Pinpoint the cell where the given text exists, returning its [X, Y] midpoint coordinate. 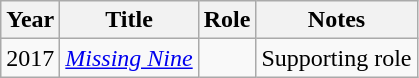
Year [30, 20]
Notes [336, 20]
Missing Nine [129, 58]
Title [129, 20]
2017 [30, 58]
Supporting role [336, 58]
Role [227, 20]
